From the cell containing the given text, extract its center point as (X, Y) coordinate. 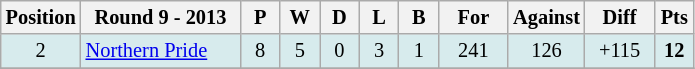
8 (260, 51)
2 (41, 51)
Northern Pride (161, 51)
B (419, 17)
D (340, 17)
241 (474, 51)
+115 (620, 51)
1 (419, 51)
Round 9 - 2013 (161, 17)
12 (674, 51)
Against (546, 17)
Pts (674, 17)
3 (379, 51)
W (300, 17)
Diff (620, 17)
For (474, 17)
126 (546, 51)
5 (300, 51)
P (260, 17)
Position (41, 17)
L (379, 17)
0 (340, 51)
